Detect which cell encompasses the target text, then output its [X, Y] center coordinate. 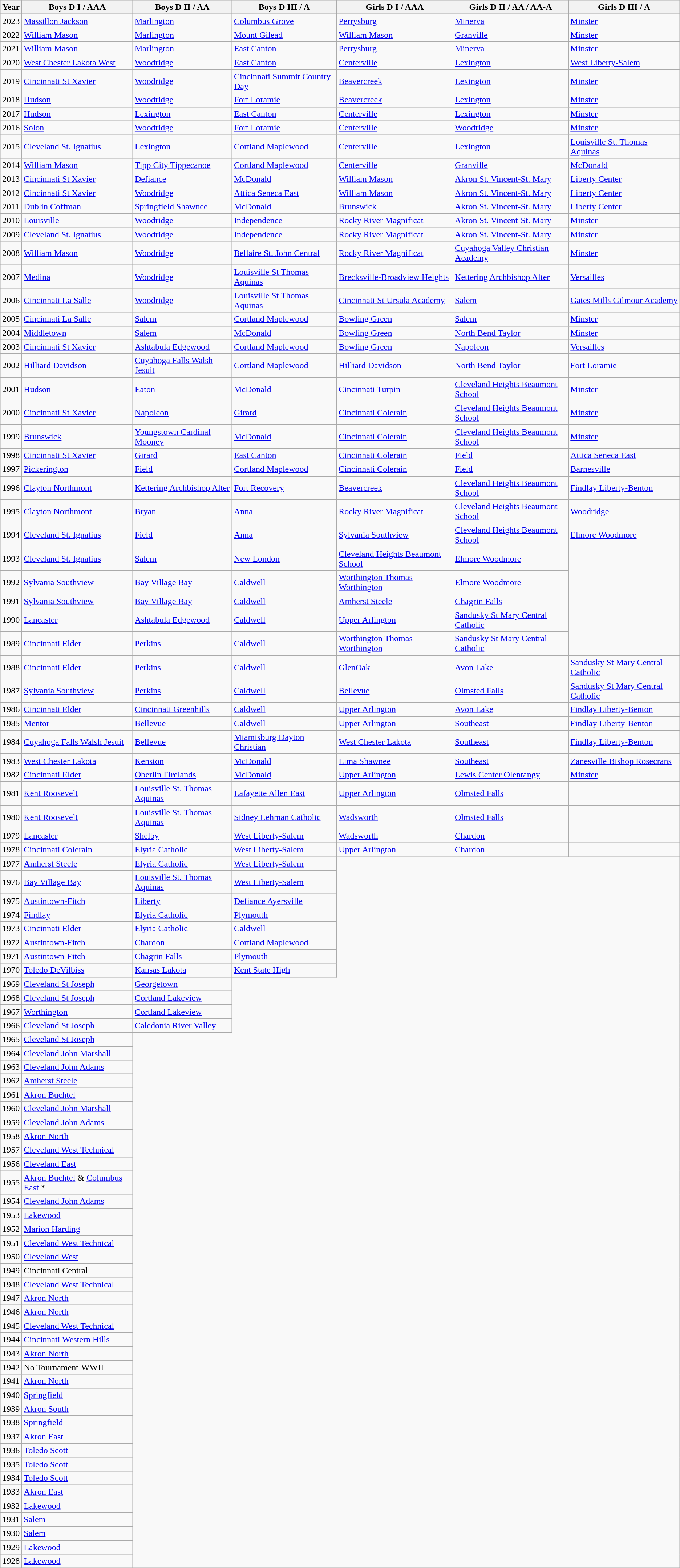
Solon [77, 128]
Medina [77, 277]
1948 [11, 1284]
Youngstown Cardinal Mooney [182, 436]
2010 [11, 221]
Boys D III / A [284, 7]
1952 [11, 1229]
1949 [11, 1270]
1987 [11, 691]
1965 [11, 1039]
1984 [11, 742]
No Tournament-WWII [77, 1367]
Barnesville [624, 469]
2021 [11, 49]
2008 [11, 253]
1975 [11, 901]
1970 [11, 970]
Toledo DeVilbiss [77, 970]
Cincinnati Turpin [395, 389]
Caledonia River Valley [182, 1025]
Findlay [77, 915]
1962 [11, 1081]
2004 [11, 333]
2023 [11, 21]
1958 [11, 1136]
Gates Mills Gilmour Academy [624, 300]
Cuyahoga Valley Christian Academy [511, 253]
1972 [11, 942]
1951 [11, 1243]
Boys D I / AAA [77, 7]
2009 [11, 234]
2005 [11, 319]
1942 [11, 1367]
1983 [11, 761]
2001 [11, 389]
1943 [11, 1354]
1977 [11, 864]
Liberty [182, 901]
1933 [11, 1492]
Middletown [77, 333]
Mount Gilead [284, 35]
1938 [11, 1423]
Cincinnati Western Hills [77, 1340]
1998 [11, 455]
1982 [11, 775]
Columbus Grove [284, 21]
2003 [11, 347]
Zanesville Bishop Rosecrans [624, 761]
2000 [11, 413]
Oberlin Firelands [182, 775]
1991 [11, 601]
Marion Harding [77, 1229]
2014 [11, 165]
2002 [11, 366]
1986 [11, 709]
Cleveland East [77, 1164]
1967 [11, 1012]
Girls D III / A [624, 7]
1937 [11, 1436]
Lafayette Allen East [284, 793]
1954 [11, 1201]
1947 [11, 1298]
1928 [11, 1561]
Defiance Ayersville [284, 901]
1941 [11, 1381]
1930 [11, 1533]
Kent State High [284, 970]
Lima Shawnee [395, 761]
1968 [11, 998]
Cincinnati Summit Country Day [284, 81]
Miamisburg Dayton Christian [284, 742]
1990 [11, 620]
Cleveland West [77, 1257]
West Chester Lakota West [77, 63]
1955 [11, 1183]
Georgetown [182, 984]
Akron Buchtel [77, 1095]
1985 [11, 723]
1959 [11, 1122]
2018 [11, 100]
1944 [11, 1340]
2022 [11, 35]
Defiance [182, 179]
1973 [11, 929]
1939 [11, 1409]
1989 [11, 643]
1971 [11, 956]
1966 [11, 1025]
1996 [11, 488]
2006 [11, 300]
1931 [11, 1520]
1929 [11, 1547]
1979 [11, 836]
2015 [11, 146]
1946 [11, 1312]
Girls D II / AA / AA-A [511, 7]
1992 [11, 582]
1993 [11, 559]
1950 [11, 1257]
Bellaire St. John Central [284, 253]
Fort Recovery [284, 488]
1957 [11, 1150]
1978 [11, 850]
1934 [11, 1478]
1945 [11, 1326]
Girls D I / AAA [395, 7]
1963 [11, 1067]
2016 [11, 128]
2011 [11, 207]
2013 [11, 179]
1953 [11, 1215]
1976 [11, 882]
1969 [11, 984]
1936 [11, 1450]
1981 [11, 793]
Shelby [182, 836]
1956 [11, 1164]
1994 [11, 535]
2019 [11, 81]
New London [284, 559]
Sidney Lehman Catholic [284, 817]
Kansas Lakota [182, 970]
Springfield Shawnee [182, 207]
Louisville [77, 221]
Cincinnati Greenhills [182, 709]
Tipp City Tippecanoe [182, 165]
GlenOak [395, 667]
Year [11, 7]
Akron Buchtel & Columbus East * [77, 1183]
2017 [11, 114]
1988 [11, 667]
2020 [11, 63]
Lewis Center Olentangy [511, 775]
1961 [11, 1095]
Pickerington [77, 469]
1932 [11, 1506]
Dublin Coffman [77, 207]
Mentor [77, 723]
1960 [11, 1109]
Eaton [182, 389]
Kenston [182, 761]
1980 [11, 817]
Worthington [77, 1012]
1974 [11, 915]
Cincinnati Central [77, 1270]
Akron South [77, 1409]
2012 [11, 193]
2007 [11, 277]
Brecksville-Broadview Heights [395, 277]
Bryan [182, 512]
Massillon Jackson [77, 21]
Cincinnati St Ursula Academy [395, 300]
1995 [11, 512]
1935 [11, 1464]
Boys D II / AA [182, 7]
1940 [11, 1395]
1997 [11, 469]
1964 [11, 1053]
1999 [11, 436]
